Identify which cell holds the provided text, then report its [X, Y] central coordinate. 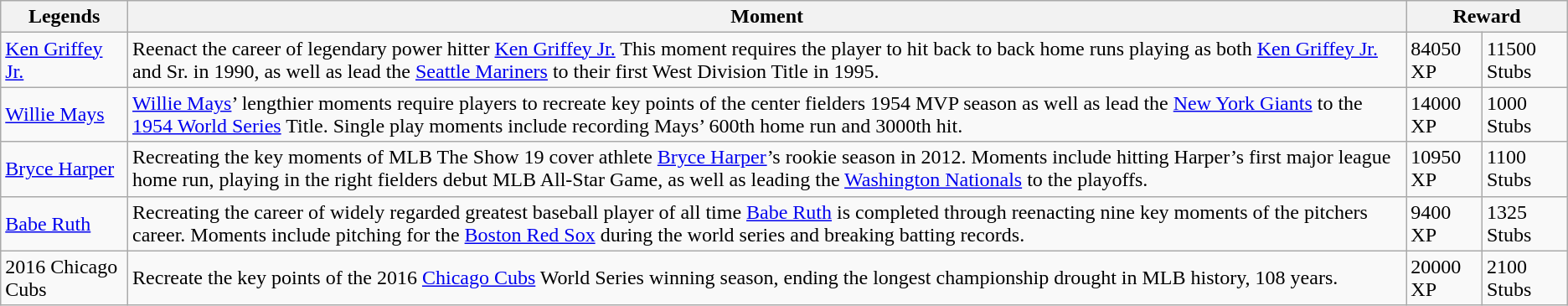
Moment [767, 17]
Babe Ruth [64, 223]
1100 Stubs [1524, 169]
1000 Stubs [1524, 114]
9400 XP [1444, 223]
Bryce Harper [64, 169]
11500 Stubs [1524, 60]
1325 Stubs [1524, 223]
2016 Chicago Cubs [64, 278]
Recreate the key points of the 2016 Chicago Cubs World Series winning season, ending the longest championship drought in MLB history, 108 years. [767, 278]
Reward [1487, 17]
Legends [64, 17]
84050 XP [1444, 60]
10950 XP [1444, 169]
Willie Mays [64, 114]
14000 XP [1444, 114]
20000 XP [1444, 278]
Ken Griffey Jr. [64, 60]
2100 Stubs [1524, 278]
